Extract the (x, y) coordinate from the center of the cell holding the provided text.  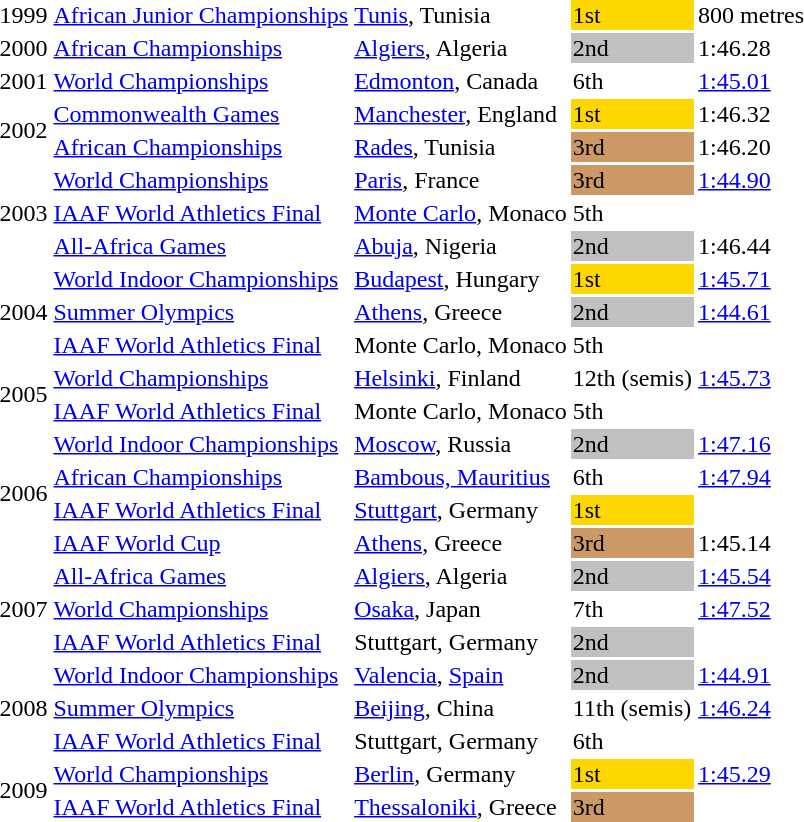
Tunis, Tunisia (461, 15)
Paris, France (461, 180)
Helsinki, Finland (461, 378)
12th (semis) (632, 378)
IAAF World Cup (201, 543)
Budapest, Hungary (461, 279)
Abuja, Nigeria (461, 246)
Commonwealth Games (201, 114)
7th (632, 609)
Valencia, Spain (461, 675)
African Junior Championships (201, 15)
11th (semis) (632, 708)
Bambous, Mauritius (461, 477)
Osaka, Japan (461, 609)
Berlin, Germany (461, 774)
Beijing, China (461, 708)
Moscow, Russia (461, 444)
Thessaloniki, Greece (461, 807)
Rades, Tunisia (461, 147)
Edmonton, Canada (461, 81)
Manchester, England (461, 114)
